Output the [X, Y] coordinate of the center of the cell containing the given text.  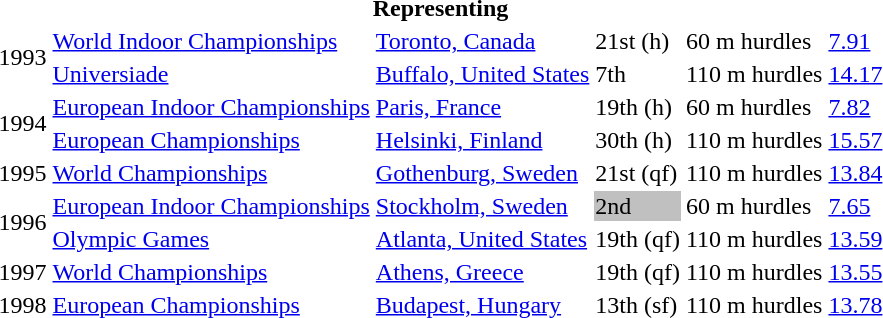
Universiade [211, 74]
European Championships [211, 140]
Atlanta, United States [482, 239]
2nd [638, 206]
Buffalo, United States [482, 74]
21st (qf) [638, 173]
Athens, Greece [482, 272]
Olympic Games [211, 239]
7th [638, 74]
World Indoor Championships [211, 41]
21st (h) [638, 41]
Toronto, Canada [482, 41]
Paris, France [482, 107]
Helsinki, Finland [482, 140]
Gothenburg, Sweden [482, 173]
19th (h) [638, 107]
Stockholm, Sweden [482, 206]
30th (h) [638, 140]
